Capture the cell that displays the provided text and extract its (X, Y) central coordinate. 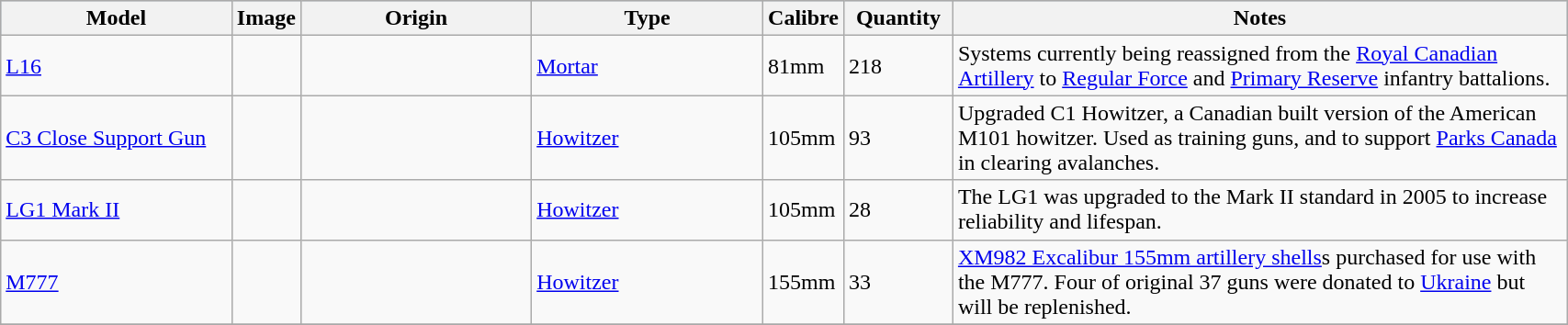
28 (898, 209)
Systems currently being reassigned from the Royal Canadian Artillery to Regular Force and Primary Reserve infantry battalions. (1259, 66)
The LG1 was upgraded to the Mark II standard in 2005 to increase reliability and lifespan. (1259, 209)
Origin (415, 18)
93 (898, 138)
218 (898, 66)
Model (117, 18)
155mm (804, 282)
33 (898, 282)
Image (266, 18)
XM982 Excalibur 155mm artillery shellss purchased for use with the M777. Four of original 37 guns were donated to Ukraine but will be replenished. (1259, 282)
L16 (117, 66)
Quantity (898, 18)
Notes (1259, 18)
Mortar (648, 66)
C3 Close Support Gun (117, 138)
M777 (117, 282)
LG1 Mark II (117, 209)
Type (648, 18)
81mm (804, 66)
Calibre (804, 18)
